Extract the (X, Y) coordinate from the center of the cell holding the provided text.  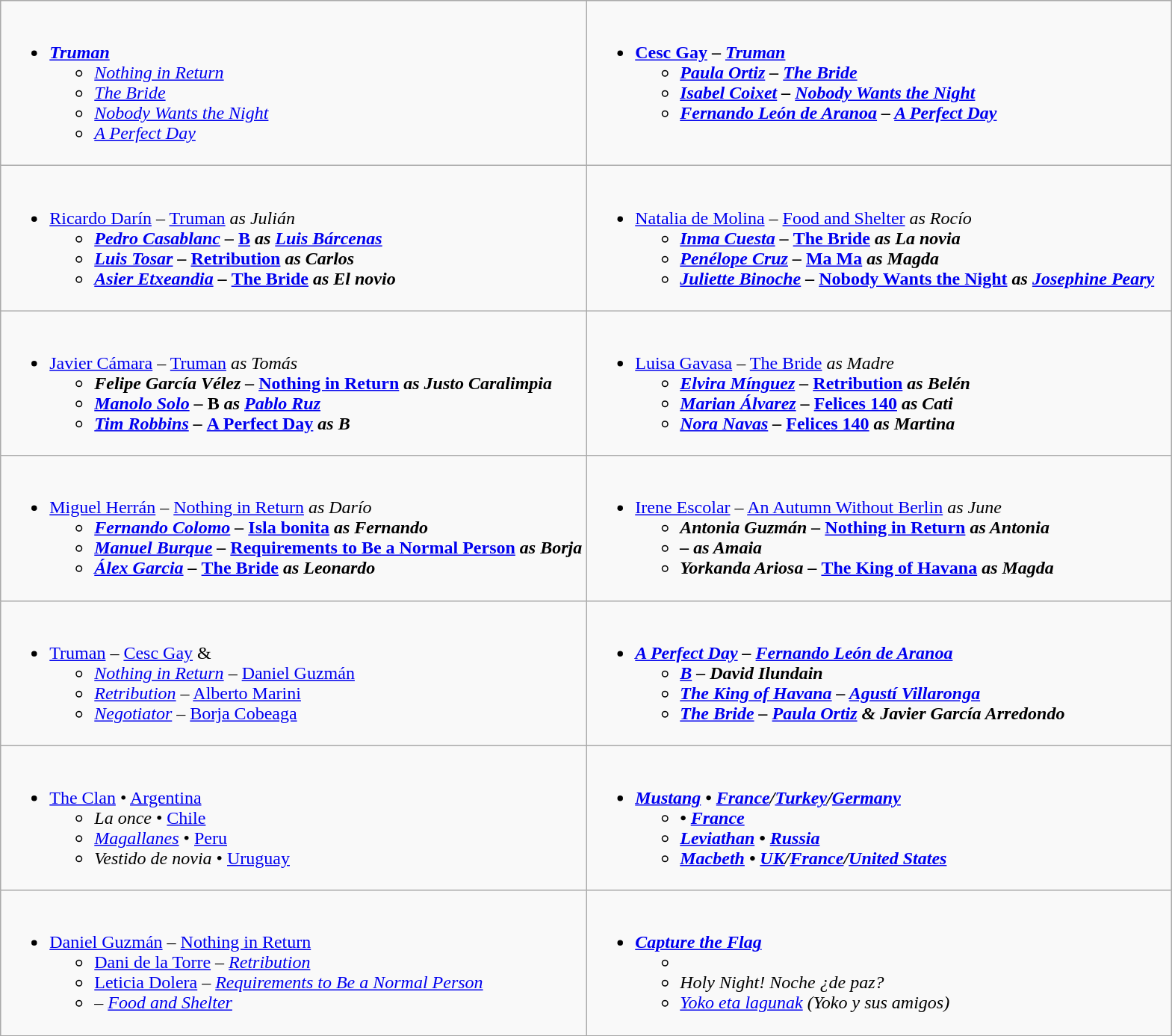
Mustang • France/Turkey/Germany • FranceLeviathan • RussiaMacbeth • UK/France/United States (879, 818)
Truman – Cesc Gay & Nothing in Return – Daniel GuzmánRetribution – Alberto MariniNegotiator – Borja Cobeaga (294, 673)
Capture the FlagHoly Night! Noche ¿de paz?Yoko eta lagunak (Yoko y sus amigos) (879, 963)
Cesc Gay – TrumanPaula Ortiz – The BrideIsabel Coixet – Nobody Wants the NightFernando León de Aranoa – A Perfect Day (879, 84)
Irene Escolar – An Autumn Without Berlin as JuneAntonia Guzmán – Nothing in Return as Antonia – as AmaiaYorkanda Ariosa – The King of Havana as Magda (879, 528)
A Perfect Day – Fernando León de AranoaB – David IlundainThe King of Havana – Agustí VillarongaThe Bride – Paula Ortiz & Javier García Arredondo (879, 673)
Daniel Guzmán – Nothing in ReturnDani de la Torre – RetributionLeticia Dolera – Requirements to Be a Normal Person – Food and Shelter (294, 963)
The Clan • ArgentinaLa once • ChileMagallanes • PeruVestido de novia • Uruguay (294, 818)
Ricardo Darín – Truman as JuliánPedro Casablanc – B as Luis BárcenasLuis Tosar – Retribution as CarlosAsier Etxeandia – The Bride as El novio (294, 238)
TrumanNothing in ReturnThe BrideNobody Wants the NightA Perfect Day (294, 84)
Luisa Gavasa – The Bride as MadreElvira Mínguez – Retribution as BelénMarian Álvarez – Felices 140 as CatiNora Navas – Felices 140 as Martina (879, 383)
